Return the [x, y] coordinate for the center point of the cell that contains the specified text.  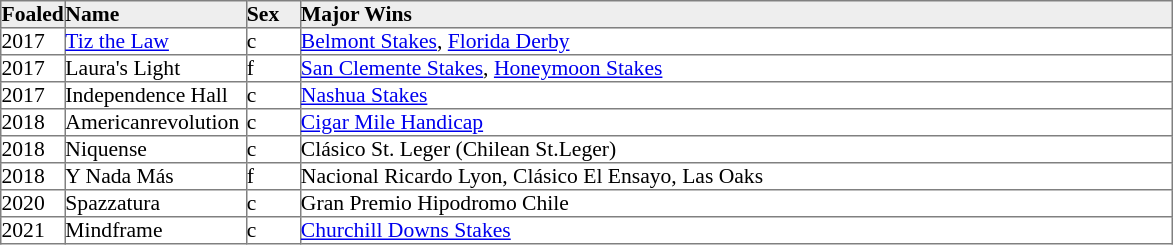
Spazzatura [156, 204]
Nashua Stakes [736, 96]
Tiz the Law [156, 42]
Sex [273, 14]
Clásico St. Leger (Chilean St.Leger) [736, 150]
Mindframe [156, 230]
Name [156, 14]
2020 [33, 204]
Foaled [33, 14]
Niquense [156, 150]
Cigar Mile Handicap [736, 122]
Americanrevolution [156, 122]
2021 [33, 230]
Nacional Ricardo Lyon, Clásico El Ensayo, Las Oaks [736, 176]
Belmont Stakes, Florida Derby [736, 42]
Laura's Light [156, 68]
Y Nada Más [156, 176]
Churchill Downs Stakes [736, 230]
San Clemente Stakes, Honeymoon Stakes [736, 68]
Gran Premio Hipodromo Chile [736, 204]
Independence Hall [156, 96]
Major Wins [736, 14]
